Return [x, y] of the center of cell containing provided text 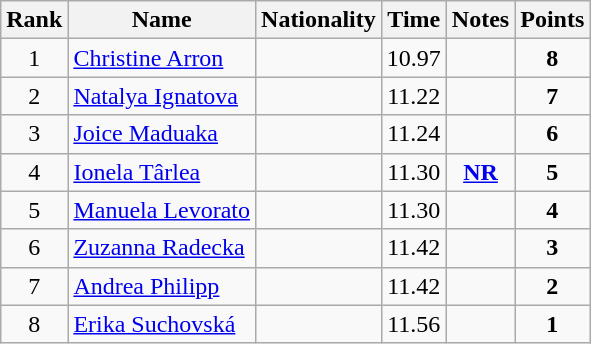
Joice Maduaka [162, 134]
NR [480, 172]
Name [162, 20]
10.97 [414, 58]
11.24 [414, 134]
11.22 [414, 96]
Erika Suchovská [162, 324]
Christine Arron [162, 58]
Nationality [319, 20]
Notes [480, 20]
Zuzanna Radecka [162, 248]
Points [552, 20]
Andrea Philipp [162, 286]
11.56 [414, 324]
Manuela Levorato [162, 210]
Time [414, 20]
Rank [34, 20]
Ionela Târlea [162, 172]
Natalya Ignatova [162, 96]
